For the text-containing cell, return its midpoint in [X, Y] coordinate format. 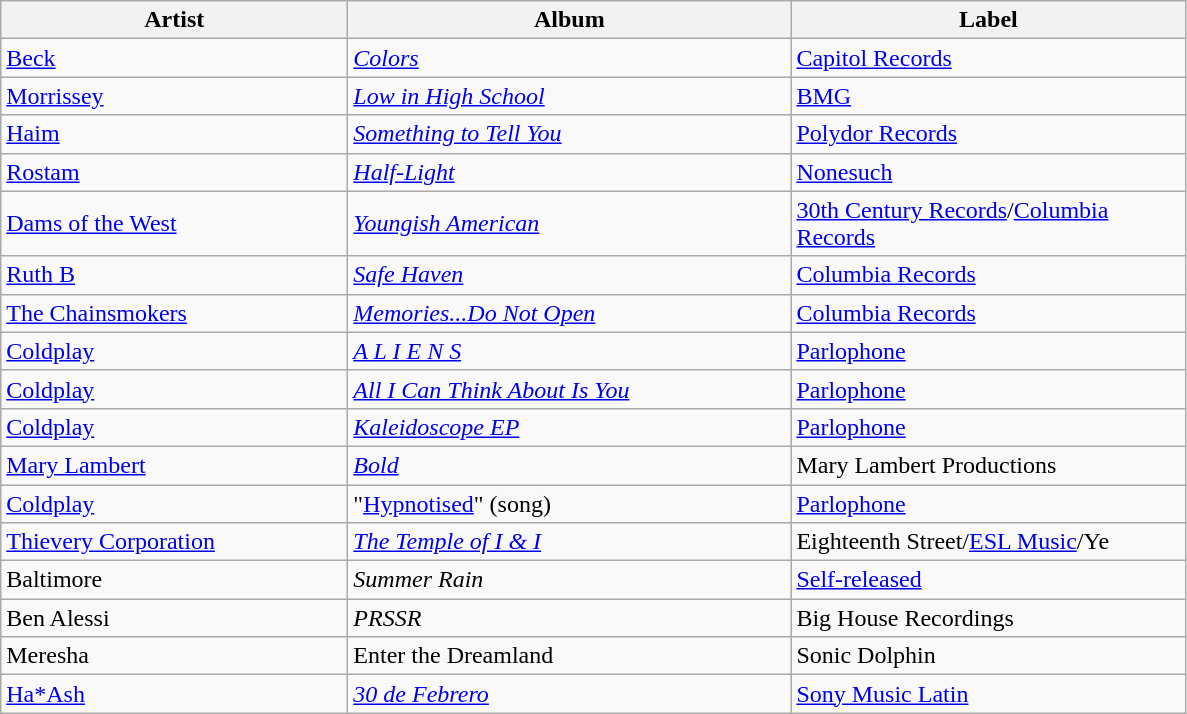
Bold [570, 465]
Ruth B [174, 275]
Sony Music Latin [988, 694]
A L I E N S [570, 351]
Label [988, 20]
Rostam [174, 172]
Colors [570, 58]
Nonesuch [988, 172]
Album [570, 20]
Ben Alessi [174, 618]
BMG [988, 96]
PRSSR [570, 618]
Big House Recordings [988, 618]
The Chainsmokers [174, 313]
Kaleidoscope EP [570, 427]
Youngish American [570, 224]
Safe Haven [570, 275]
Capitol Records [988, 58]
Eighteenth Street/ESL Music/Ye [988, 542]
Thievery Corporation [174, 542]
Ha*Ash [174, 694]
Baltimore [174, 580]
Mary Lambert [174, 465]
Half-Light [570, 172]
Something to Tell You [570, 134]
Dams of the West [174, 224]
Sonic Dolphin [988, 656]
"Hypnotised" (song) [570, 503]
30th Century Records/Columbia Records [988, 224]
The Temple of I & I [570, 542]
Enter the Dreamland [570, 656]
Beck [174, 58]
Low in High School [570, 96]
Summer Rain [570, 580]
All I Can Think About Is You [570, 389]
Haim [174, 134]
Self-released [988, 580]
Morrissey [174, 96]
Meresha [174, 656]
Mary Lambert Productions [988, 465]
Memories...Do Not Open [570, 313]
30 de Febrero [570, 694]
Artist [174, 20]
Polydor Records [988, 134]
